From the cell containing the given text, extract its center point as (x, y) coordinate. 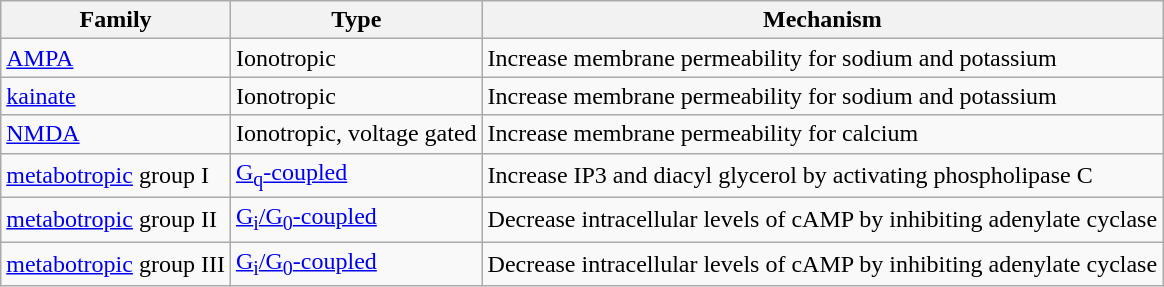
Family (116, 20)
kainate (116, 96)
metabotropic group II (116, 219)
Ionotropic, voltage gated (356, 134)
metabotropic group I (116, 175)
Increase IP3 and diacyl glycerol by activating phospholipase C (822, 175)
AMPA (116, 58)
Type (356, 20)
Mechanism (822, 20)
NMDA (116, 134)
Gq-coupled (356, 175)
metabotropic group III (116, 264)
Increase membrane permeability for calcium (822, 134)
